Search for the cell housing the specified text and yield its [X, Y] center coordinate. 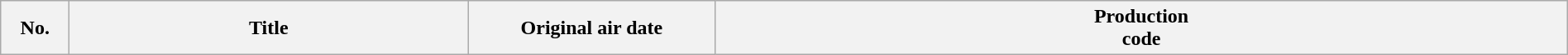
Productioncode [1141, 28]
Original air date [592, 28]
Title [269, 28]
No. [35, 28]
